Scan for the cell matching the given text and deliver its [x, y] coordinate at center. 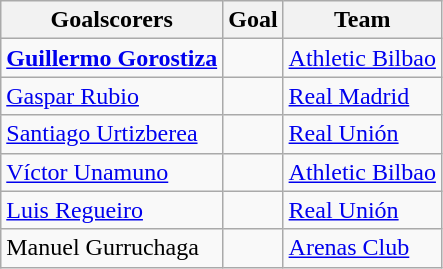
Manuel Gurruchaga [112, 248]
Real Madrid [362, 96]
Víctor Unamuno [112, 172]
Santiago Urtizberea [112, 134]
Luis Regueiro [112, 210]
Gaspar Rubio [112, 96]
Goalscorers [112, 20]
Goal [253, 20]
Guillermo Gorostiza [112, 58]
Arenas Club [362, 248]
Team [362, 20]
